Locate the cell with the specified text and output its (x, y) center coordinate. 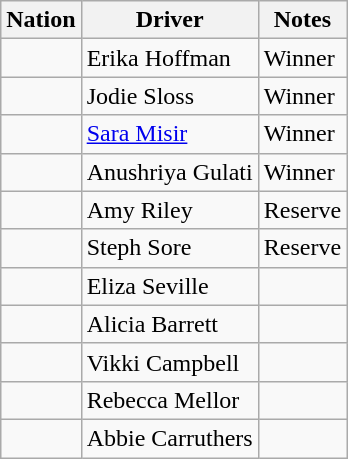
Erika Hoffman (170, 58)
Driver (170, 20)
Abbie Carruthers (170, 438)
Amy Riley (170, 210)
Steph Sore (170, 248)
Alicia Barrett (170, 324)
Eliza Seville (170, 286)
Vikki Campbell (170, 362)
Notes (302, 20)
Rebecca Mellor (170, 400)
Sara Misir (170, 134)
Jodie Sloss (170, 96)
Nation (41, 20)
Anushriya Gulati (170, 172)
